Capture the cell that displays the provided text and extract its [x, y] central coordinate. 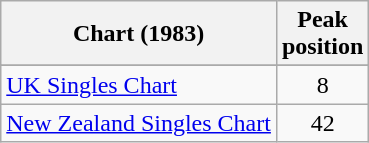
New Zealand Singles Chart [139, 123]
Peakposition [322, 34]
Chart (1983) [139, 34]
UK Singles Chart [139, 85]
8 [322, 85]
42 [322, 123]
